Determine the (X, Y) coordinate at the center of the cell enclosing the given text.  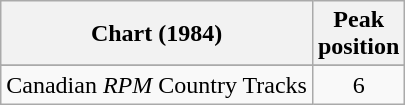
Chart (1984) (157, 34)
Peakposition (358, 34)
6 (358, 85)
Canadian RPM Country Tracks (157, 85)
